Determine the [X, Y] coordinate at the center of the cell enclosing the given text.  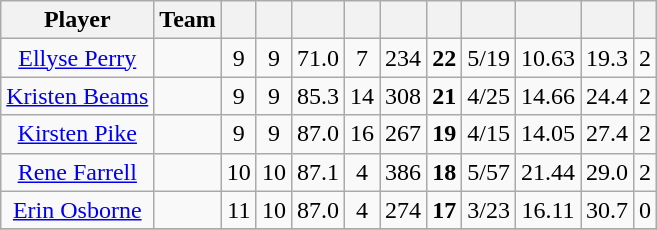
Erin Osborne [78, 210]
274 [404, 210]
21 [444, 96]
85.3 [318, 96]
24.4 [606, 96]
11 [238, 210]
5/57 [489, 172]
16 [362, 134]
19 [444, 134]
17 [444, 210]
71.0 [318, 58]
Rene Farrell [78, 172]
87.1 [318, 172]
4/15 [489, 134]
14.05 [548, 134]
267 [404, 134]
Team [188, 20]
18 [444, 172]
14 [362, 96]
5/19 [489, 58]
10.63 [548, 58]
16.11 [548, 210]
308 [404, 96]
29.0 [606, 172]
22 [444, 58]
27.4 [606, 134]
Ellyse Perry [78, 58]
3/23 [489, 210]
21.44 [548, 172]
386 [404, 172]
234 [404, 58]
Kristen Beams [78, 96]
30.7 [606, 210]
Player [78, 20]
14.66 [548, 96]
7 [362, 58]
Kirsten Pike [78, 134]
19.3 [606, 58]
0 [646, 210]
4/25 [489, 96]
